Extract the (x, y) coordinate from the center of the cell holding the provided text.  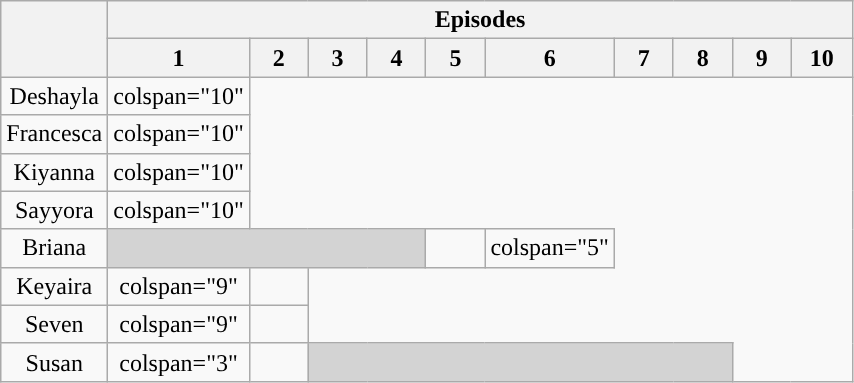
Sayyora (54, 210)
6 (550, 58)
Briana (54, 248)
colspan="3" (179, 362)
3 (338, 58)
2 (278, 58)
Susan (54, 362)
colspan="5" (550, 248)
Keyaira (54, 286)
Kiyanna (54, 172)
Francesca (54, 134)
7 (644, 58)
4 (396, 58)
1 (179, 58)
Seven (54, 324)
10 (822, 58)
8 (702, 58)
5 (456, 58)
9 (762, 58)
Deshayla (54, 96)
Episodes (480, 20)
